For the text-containing cell, return its midpoint in [X, Y] coordinate format. 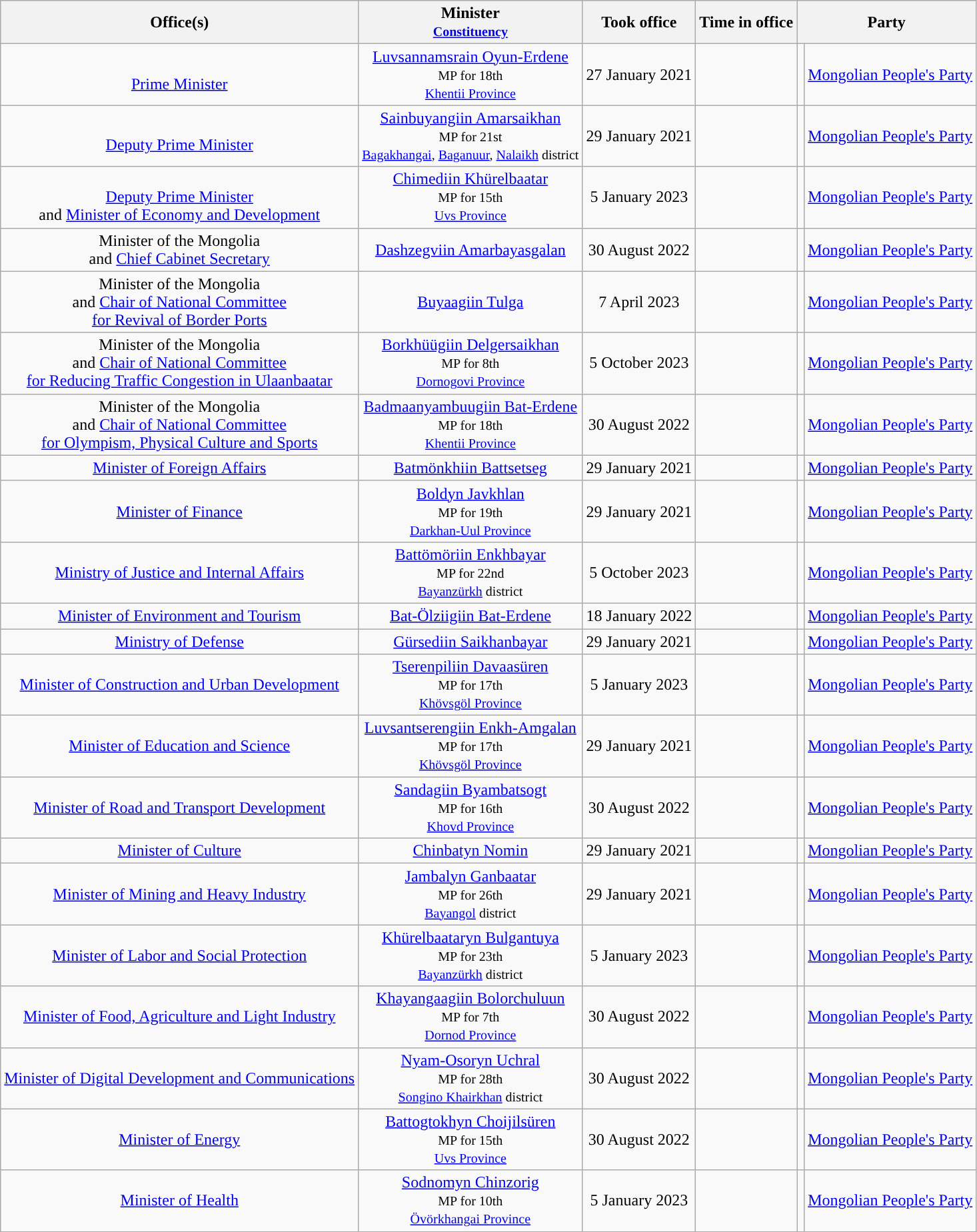
Gürsediin Saikhanbayar [471, 642]
Ministry of Defense [180, 642]
Battogtokhyn ChoijilsürenMP for 15thUvs Province [471, 1139]
Minister of the Mongolia and Chair of National Committee for Olympism, Physical Culture and Sports [180, 424]
Office(s) [180, 23]
MinisterConstituency [471, 23]
7 April 2023 [639, 302]
Deputy Prime Minister [180, 136]
Nyam-Osoryn UchralMP for 28thSongino Khairkhan district [471, 1078]
Sainbuyangiin AmarsaikhanMP for 21stBagakhangai, Baganuur, Nalaikh district [471, 136]
Took office [639, 23]
Bat-Ölziigiin Bat-Erdene [471, 616]
Minister of Mining and Heavy Industry [180, 894]
Luvsantserengiin Enkh-AmgalanMP for 17thKhövsgöl Province [471, 746]
Minister of Construction and Urban Development [180, 685]
Chimediin KhürelbaatarMP for 15thUvs Province [471, 197]
Minister of Food, Agriculture and Light Industry [180, 1017]
Minister of Culture [180, 851]
Time in office [746, 23]
Dashzegviin Amarbayasgalan [471, 249]
Khürelbaataryn BulgantuyaMP for 23thBayanzürkh district [471, 955]
27 January 2021 [639, 75]
Minister of Health [180, 1201]
Prime Minister [180, 75]
Minister of Road and Transport Development [180, 808]
Party [886, 23]
Minister of the Mongolia and Chief Cabinet Secretary [180, 249]
18 January 2022 [639, 616]
Chinbatyn Nomin [471, 851]
Minister of Energy [180, 1139]
Deputy Prime Minister and Minister of Economy and Development [180, 197]
Boldyn JavkhlanMP for 19thDarkhan-Uul Province [471, 511]
Minister of the Mongolia and Chair of National Committee for Reducing Traffic Congestion in Ulaanbaatar [180, 363]
Battömöriin EnkhbayarMP for 22ndBayanzürkh district [471, 572]
Minister of Education and Science [180, 746]
Khayangaagiin BolorchuluunMP for 7thDornod Province [471, 1017]
Ministry of Justice and Internal Affairs [180, 572]
Badmaanyambuugiin Bat-ErdeneMP for 18thKhentii Province [471, 424]
Minister of Finance [180, 511]
Minister of Labor and Social Protection [180, 955]
Luvsannamsrain Oyun-ErdeneMP for 18thKhentii Province [471, 75]
Minister of Digital Development and Communications [180, 1078]
Minister of Foreign Affairs [180, 468]
Minister of Environment and Tourism [180, 616]
Sandagiin ByambatsogtMP for 16thKhovd Province [471, 808]
Jambalyn GanbaatarMP for 26thBayangol district [471, 894]
Tserenpiliin DavaasürenMP for 17thKhövsgöl Province [471, 685]
Buyaagiin Tulga [471, 302]
Batmönkhiin Battsetseg [471, 468]
Sodnomyn ChinzorigMP for 10thÖvörkhangai Province [471, 1201]
Minister of the Mongolia and Chair of National Committee for Revival of Border Ports [180, 302]
Borkhüügiin DelgersaikhanMP for 8thDornogovi Province [471, 363]
